Locate the cell with the specified text and output its (x, y) center coordinate. 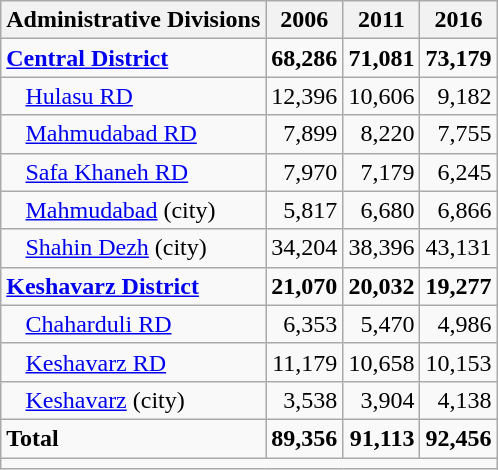
6,680 (382, 210)
Total (134, 438)
Administrative Divisions (134, 20)
3,904 (382, 400)
4,138 (458, 400)
10,658 (382, 362)
34,204 (304, 248)
5,817 (304, 210)
68,286 (304, 58)
Chaharduli RD (134, 324)
6,866 (458, 210)
21,070 (304, 286)
71,081 (382, 58)
7,899 (304, 134)
6,245 (458, 172)
Central District (134, 58)
19,277 (458, 286)
7,970 (304, 172)
Keshavarz RD (134, 362)
Mahmudabad (city) (134, 210)
Keshavarz (city) (134, 400)
7,755 (458, 134)
10,606 (382, 96)
4,986 (458, 324)
Keshavarz District (134, 286)
89,356 (304, 438)
Shahin Dezh (city) (134, 248)
12,396 (304, 96)
11,179 (304, 362)
92,456 (458, 438)
91,113 (382, 438)
38,396 (382, 248)
5,470 (382, 324)
73,179 (458, 58)
2016 (458, 20)
8,220 (382, 134)
10,153 (458, 362)
20,032 (382, 286)
7,179 (382, 172)
Mahmudabad RD (134, 134)
3,538 (304, 400)
9,182 (458, 96)
2011 (382, 20)
Safa Khaneh RD (134, 172)
43,131 (458, 248)
Hulasu RD (134, 96)
2006 (304, 20)
6,353 (304, 324)
